Scan for the cell matching the given text and deliver its (X, Y) coordinate at center. 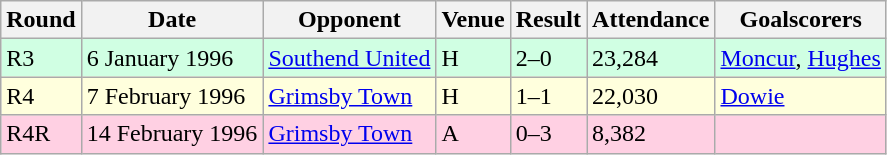
Dowie (800, 96)
14 February 1996 (172, 134)
23,284 (651, 58)
Date (172, 20)
0–3 (548, 134)
6 January 1996 (172, 58)
22,030 (651, 96)
8,382 (651, 134)
Result (548, 20)
A (473, 134)
R4R (41, 134)
Attendance (651, 20)
2–0 (548, 58)
Goalscorers (800, 20)
Round (41, 20)
1–1 (548, 96)
Venue (473, 20)
R3 (41, 58)
R4 (41, 96)
Opponent (350, 20)
7 February 1996 (172, 96)
Southend United (350, 58)
Moncur, Hughes (800, 58)
